Return the [x, y] coordinate for the center point of the cell that contains the specified text.  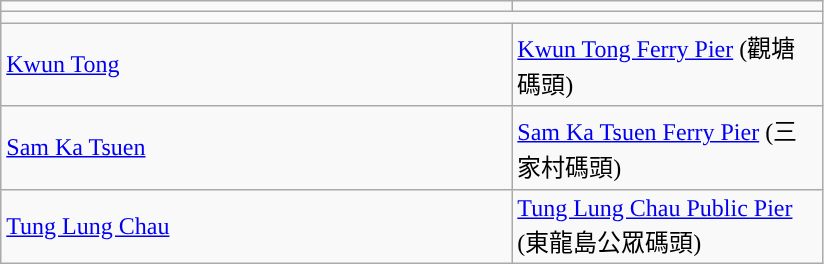
Tung Lung Chau [256, 226]
Tung Lung Chau Public Pier (東龍島公眾碼頭) [668, 226]
Kwun Tong Ferry Pier (觀塘碼頭) [668, 64]
Sam Ka Tsuen [256, 148]
Sam Ka Tsuen Ferry Pier (三家村碼頭) [668, 148]
Kwun Tong [256, 64]
